Return (x, y) of the center of cell containing provided text 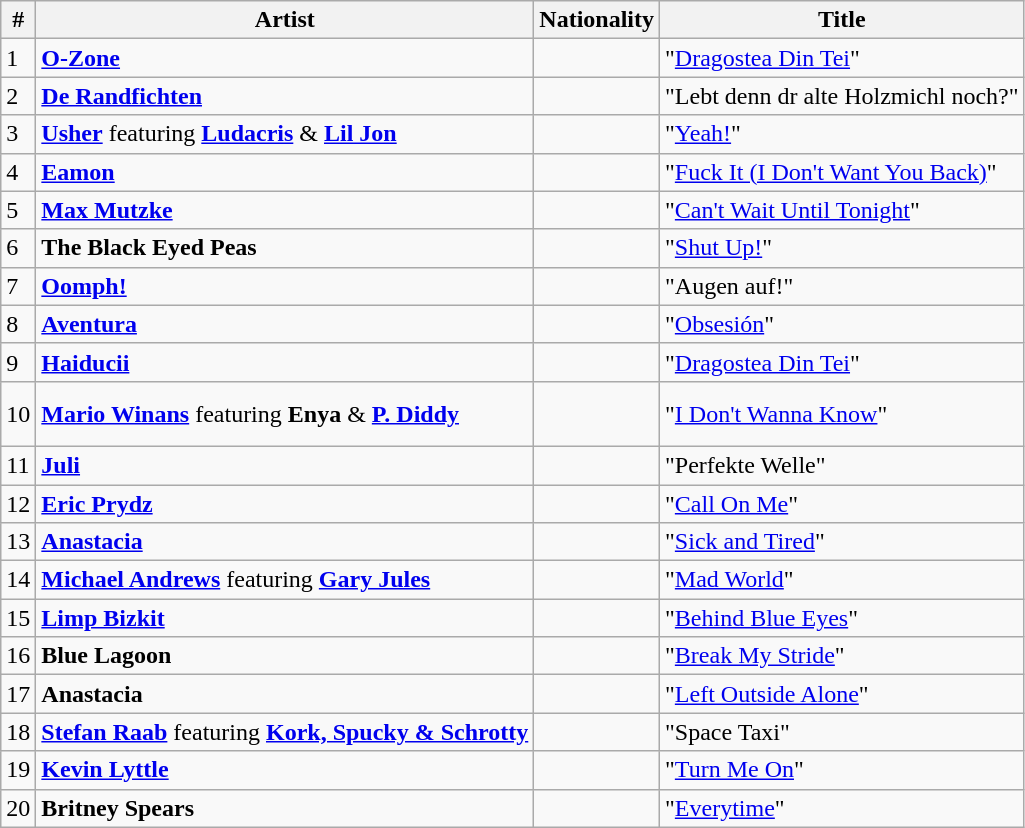
Haiducii (285, 362)
The Black Eyed Peas (285, 248)
13 (18, 542)
1 (18, 58)
9 (18, 362)
Oomph! (285, 286)
"Augen auf!" (842, 286)
5 (18, 210)
"Mad World" (842, 580)
15 (18, 618)
"Break My Stride" (842, 656)
Aventura (285, 324)
Max Mutzke (285, 210)
2 (18, 96)
Artist (285, 20)
"Perfekte Welle" (842, 465)
14 (18, 580)
20 (18, 808)
12 (18, 503)
"Left Outside Alone" (842, 694)
Britney Spears (285, 808)
11 (18, 465)
"Fuck It (I Don't Want You Back)" (842, 172)
# (18, 20)
Title (842, 20)
"Shut Up!" (842, 248)
4 (18, 172)
"Lebt denn dr alte Holzmichl noch?" (842, 96)
Michael Andrews featuring Gary Jules (285, 580)
Kevin Lyttle (285, 770)
"Behind Blue Eyes" (842, 618)
Eamon (285, 172)
"I Don't Wanna Know" (842, 414)
"Call On Me" (842, 503)
8 (18, 324)
"Can't Wait Until Tonight" (842, 210)
Blue Lagoon (285, 656)
"Yeah!" (842, 134)
Eric Prydz (285, 503)
16 (18, 656)
"Space Taxi" (842, 732)
Usher featuring Ludacris & Lil Jon (285, 134)
Juli (285, 465)
Mario Winans featuring Enya & P. Diddy (285, 414)
Stefan Raab featuring Kork, Spucky & Schrotty (285, 732)
19 (18, 770)
O-Zone (285, 58)
10 (18, 414)
17 (18, 694)
7 (18, 286)
Nationality (597, 20)
18 (18, 732)
6 (18, 248)
"Sick and Tired" (842, 542)
"Turn Me On" (842, 770)
Limp Bizkit (285, 618)
De Randfichten (285, 96)
3 (18, 134)
"Obsesión" (842, 324)
"Everytime" (842, 808)
